Locate the cell with the specified text and output its (X, Y) center coordinate. 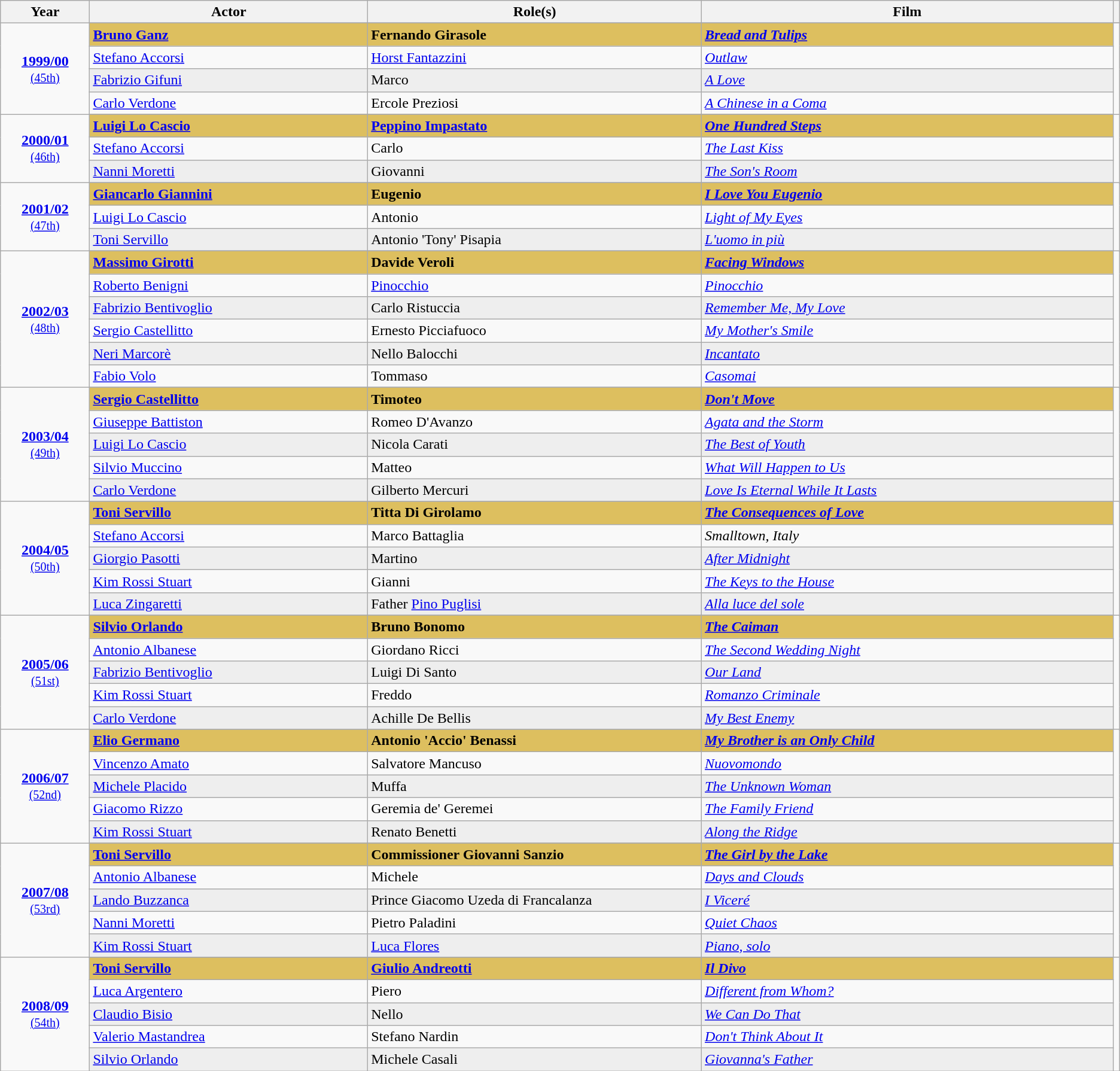
Bread and Tulips (908, 35)
A Chinese in a Coma (908, 103)
The Son's Room (908, 171)
Don't Think About It (908, 1037)
2003/04(49th) (45, 445)
Renato Benetti (535, 832)
Roberto Benigni (229, 285)
The Keys to the House (908, 581)
2004/05(50th) (45, 558)
Vincenzo Amato (229, 763)
Giulio Andreotti (535, 968)
Luca Flores (535, 945)
Piero (535, 991)
Timoteo (535, 399)
2001/02(47th) (45, 217)
Nicola Carati (535, 445)
Martino (535, 558)
Agata and the Storm (908, 422)
Nuovomondo (908, 763)
After Midnight (908, 558)
Outlaw (908, 57)
The Consequences of Love (908, 513)
What Will Happen to Us (908, 467)
Days and Clouds (908, 877)
My Mother's Smile (908, 331)
Valerio Mastandrea (229, 1037)
Incantato (908, 354)
2002/03(48th) (45, 319)
Marco Battaglia (535, 535)
Michele Casali (535, 1060)
Davide Veroli (535, 262)
Our Land (908, 673)
Remember Me, My Love (908, 308)
Michele (535, 877)
Smalltown, Italy (908, 535)
Don't Move (908, 399)
Antonio (535, 217)
A Love (908, 80)
Alla luce del sole (908, 604)
Michele Placido (229, 786)
Fernando Girasole (535, 35)
The Family Friend (908, 809)
Role(s) (535, 12)
Geremia de' Geremei (535, 809)
Prince Giacomo Uzeda di Francalanza (535, 900)
Love Is Eternal While It Lasts (908, 490)
Year (45, 12)
Commissioner Giovanni Sanzio (535, 854)
Gilberto Mercuri (535, 490)
The Last Kiss (908, 148)
The Unknown Woman (908, 786)
We Can Do That (908, 1014)
Stefano Nardin (535, 1037)
2008/09(54th) (45, 1014)
Romeo D'Avanzo (535, 422)
Actor (229, 12)
Quiet Chaos (908, 923)
Lando Buzzanca (229, 900)
Fabio Volo (229, 376)
Piano, solo (908, 945)
I Viceré (908, 900)
Light of My Eyes (908, 217)
Claudio Bisio (229, 1014)
Neri Marcorè (229, 354)
Salvatore Mancuso (535, 763)
Freddo (535, 695)
Giordano Ricci (535, 649)
Carlo Ristuccia (535, 308)
The Girl by the Lake (908, 854)
The Best of Youth (908, 445)
Tommaso (535, 376)
Luigi Di Santo (535, 673)
Peppino Impastato (535, 126)
Luca Zingaretti (229, 604)
2000/01(46th) (45, 148)
Silvio Muccino (229, 467)
2005/06(51st) (45, 672)
My Best Enemy (908, 718)
Film (908, 12)
Achille De Bellis (535, 718)
Different from Whom? (908, 991)
One Hundred Steps (908, 126)
Father Pino Puglisi (535, 604)
Nello (535, 1014)
Antonio 'Tony' Pisapia (535, 239)
The Second Wedding Night (908, 649)
Matteo (535, 467)
Giacomo Rizzo (229, 809)
Titta Di Girolamo (535, 513)
Giovanna's Father (908, 1060)
Carlo (535, 148)
Facing Windows (908, 262)
Ernesto Picciafuoco (535, 331)
Antonio 'Accio' Benassi (535, 741)
Casomai (908, 376)
My Brother is an Only Child (908, 741)
2007/08(53rd) (45, 900)
Luca Argentero (229, 991)
Fabrizio Gifuni (229, 80)
Marco (535, 80)
Romanzo Criminale (908, 695)
Nello Balocchi (535, 354)
Bruno Bonomo (535, 626)
Muffa (535, 786)
L'uomo in più (908, 239)
Ercole Preziosi (535, 103)
Bruno Ganz (229, 35)
Massimo Girotti (229, 262)
Along the Ridge (908, 832)
The Caiman (908, 626)
Giuseppe Battiston (229, 422)
Horst Fantazzini (535, 57)
Giancarlo Giannini (229, 194)
Pietro Paladini (535, 923)
1999/00(45th) (45, 69)
Giorgio Pasotti (229, 558)
Eugenio (535, 194)
2006/07(52nd) (45, 786)
Il Divo (908, 968)
Gianni (535, 581)
Giovanni (535, 171)
I Love You Eugenio (908, 194)
Elio Germano (229, 741)
